For the text-containing cell, return its midpoint in [X, Y] coordinate format. 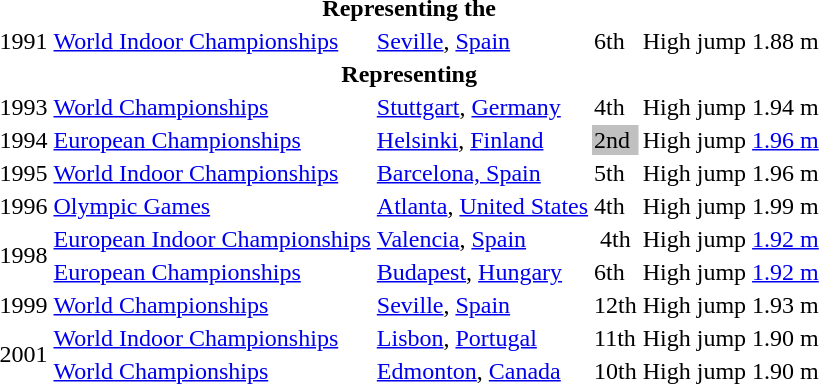
European Indoor Championships [212, 239]
11th [616, 338]
Olympic Games [212, 206]
2nd [616, 140]
Valencia, Spain [482, 239]
Stuttgart, Germany [482, 107]
Budapest, Hungary [482, 272]
Lisbon, Portugal [482, 338]
Helsinki, Finland [482, 140]
5th [616, 173]
Atlanta, United States [482, 206]
12th [616, 305]
Barcelona, Spain [482, 173]
